Pinpoint the cell where the given text exists, returning its (x, y) midpoint coordinate. 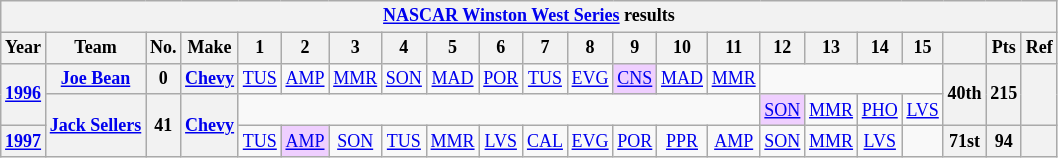
6 (501, 48)
3 (356, 48)
10 (682, 48)
NASCAR Winston West Series results (529, 16)
Ref (1039, 48)
71st (964, 140)
4 (404, 48)
PHO (880, 110)
Make (210, 48)
PPR (682, 140)
15 (922, 48)
8 (590, 48)
40th (964, 94)
13 (832, 48)
1997 (24, 140)
CAL (546, 140)
41 (164, 125)
5 (452, 48)
9 (635, 48)
11 (734, 48)
No. (164, 48)
0 (164, 78)
1 (260, 48)
14 (880, 48)
CNS (635, 78)
Year (24, 48)
Pts (1004, 48)
1996 (24, 94)
Joe Bean (95, 78)
Jack Sellers (95, 125)
94 (1004, 140)
12 (782, 48)
Team (95, 48)
2 (305, 48)
215 (1004, 94)
7 (546, 48)
